Return [X, Y] of the center of cell containing provided text 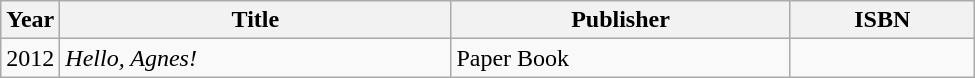
Publisher [620, 20]
Year [30, 20]
Title [256, 20]
ISBN [882, 20]
Hello, Agnes! [256, 58]
2012 [30, 58]
Paper Book [620, 58]
